Output the (X, Y) coordinate of the center of the cell containing the given text.  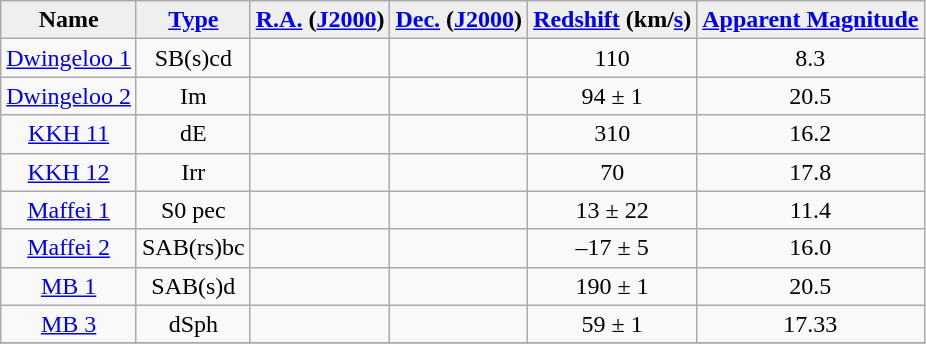
Irr (193, 172)
dE (193, 134)
–17 ± 5 (612, 248)
Name (69, 20)
13 ± 22 (612, 210)
310 (612, 134)
Apparent Magnitude (810, 20)
94 ± 1 (612, 96)
Redshift (km/s) (612, 20)
16.2 (810, 134)
8.3 (810, 58)
S0 pec (193, 210)
Im (193, 96)
dSph (193, 324)
16.0 (810, 248)
110 (612, 58)
KKH 11 (69, 134)
17.8 (810, 172)
SB(s)cd (193, 58)
Maffei 1 (69, 210)
Maffei 2 (69, 248)
MB 1 (69, 286)
190 ± 1 (612, 286)
MB 3 (69, 324)
17.33 (810, 324)
SAB(rs)bc (193, 248)
Dwingeloo 1 (69, 58)
59 ± 1 (612, 324)
Dec. (J2000) (459, 20)
R.A. (J2000) (320, 20)
SAB(s)d (193, 286)
Dwingeloo 2 (69, 96)
70 (612, 172)
11.4 (810, 210)
KKH 12 (69, 172)
Type (193, 20)
